Detect which cell encompasses the target text, then output its (X, Y) center coordinate. 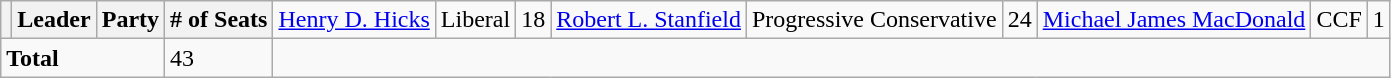
Party (130, 20)
# of Seats (219, 20)
43 (219, 58)
1 (1378, 20)
Progressive Conservative (874, 20)
Liberal (475, 20)
Total (83, 58)
Robert L. Stanfield (649, 20)
24 (1020, 20)
Michael James MacDonald (1174, 20)
CCF (1339, 20)
18 (534, 20)
Leader (54, 20)
Henry D. Hicks (354, 20)
